Extract the [X, Y] coordinate from the center of the cell holding the provided text.  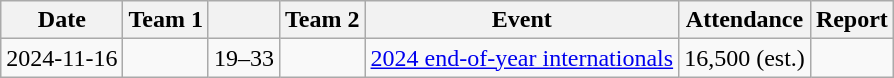
Team 2 [322, 20]
16,500 (est.) [745, 58]
Report [852, 20]
Date [62, 20]
2024 end-of-year internationals [522, 58]
19–33 [244, 58]
Event [522, 20]
Team 1 [166, 20]
2024-11-16 [62, 58]
Attendance [745, 20]
